From the cell containing the given text, extract its center point as (x, y) coordinate. 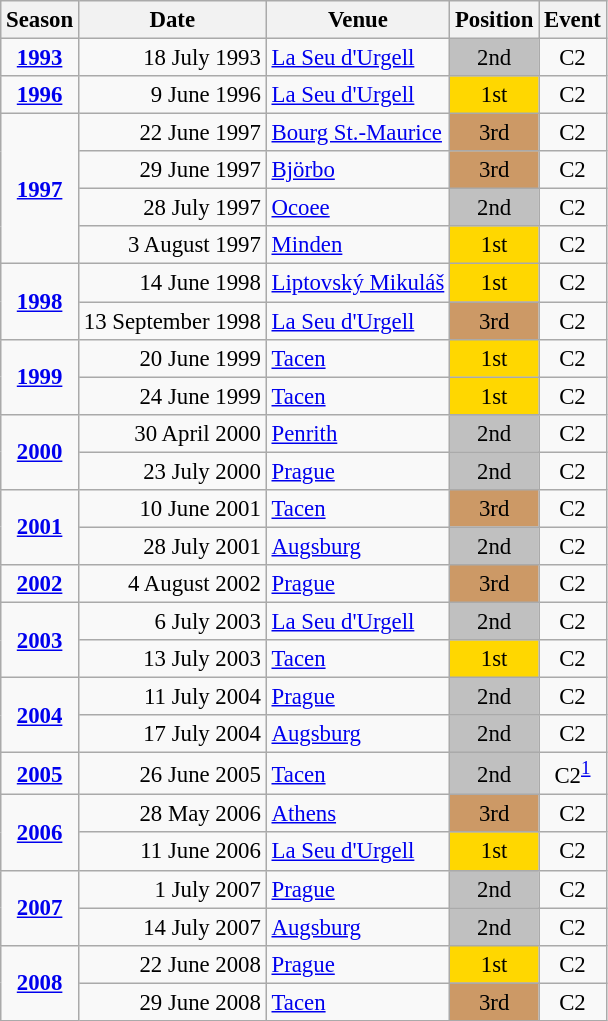
2006 (40, 832)
28 July 2001 (172, 546)
Event (573, 20)
22 June 1997 (172, 133)
1999 (40, 376)
20 June 1999 (172, 358)
Liptovský Mikuláš (358, 283)
2003 (40, 640)
Season (40, 20)
11 July 2004 (172, 697)
Venue (358, 20)
24 June 1999 (172, 396)
18 July 1993 (172, 58)
11 June 2006 (172, 852)
4 August 2002 (172, 584)
10 June 2001 (172, 509)
14 July 2007 (172, 927)
3 August 1997 (172, 245)
1993 (40, 58)
2007 (40, 908)
Minden (358, 245)
30 April 2000 (172, 433)
9 June 1996 (172, 95)
2000 (40, 452)
23 July 2000 (172, 471)
Björbo (358, 170)
17 July 2004 (172, 734)
Athens (358, 814)
6 July 2003 (172, 621)
13 September 1998 (172, 321)
2004 (40, 716)
28 May 2006 (172, 814)
26 June 2005 (172, 774)
1996 (40, 95)
Penrith (358, 433)
1997 (40, 189)
Bourg St.-Maurice (358, 133)
22 June 2008 (172, 964)
29 June 2008 (172, 1002)
Ocoee (358, 208)
1 July 2007 (172, 889)
14 June 1998 (172, 283)
1998 (40, 302)
Date (172, 20)
28 July 1997 (172, 208)
2008 (40, 982)
13 July 2003 (172, 659)
2005 (40, 774)
C21 (573, 774)
Position (494, 20)
29 June 1997 (172, 170)
2001 (40, 528)
2002 (40, 584)
